Return [x, y] of the center of cell containing provided text 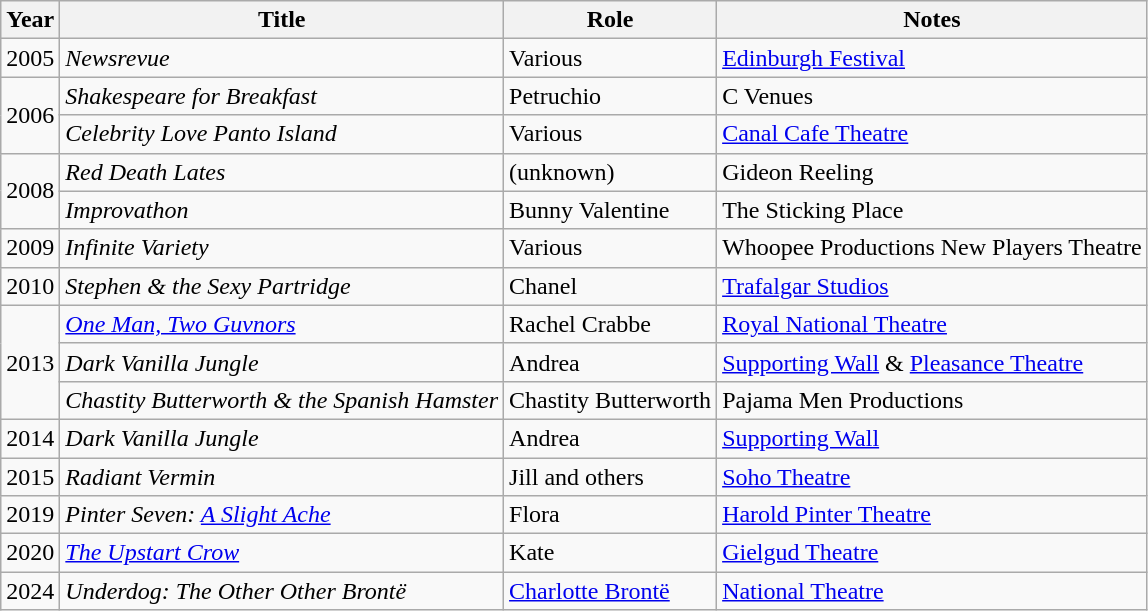
One Man, Two Guvnors [282, 324]
Pinter Seven: A Slight Ache [282, 515]
Role [610, 20]
Kate [610, 553]
2008 [30, 191]
2013 [30, 362]
Chastity Butterworth [610, 400]
Stephen & the Sexy Partridge [282, 286]
Gideon Reeling [932, 172]
Supporting Wall & Pleasance Theatre [932, 362]
Chastity Butterworth & the Spanish Hamster [282, 400]
2024 [30, 591]
Notes [932, 20]
Canal Cafe Theatre [932, 134]
2020 [30, 553]
C Venues [932, 96]
2010 [30, 286]
Flora [610, 515]
Jill and others [610, 477]
Radiant Vermin [282, 477]
Supporting Wall [932, 438]
(unknown) [610, 172]
Title [282, 20]
The Upstart Crow [282, 553]
Pajama Men Productions [932, 400]
Chanel [610, 286]
Charlotte Brontë [610, 591]
Rachel Crabbe [610, 324]
Gielgud Theatre [932, 553]
Shakespeare for Breakfast [282, 96]
2009 [30, 248]
Harold Pinter Theatre [932, 515]
Infinite Variety [282, 248]
2015 [30, 477]
Red Death Lates [282, 172]
Bunny Valentine [610, 210]
2005 [30, 58]
Edinburgh Festival [932, 58]
Trafalgar Studios [932, 286]
The Sticking Place [932, 210]
Petruchio [610, 96]
Newsrevue [282, 58]
Whoopee Productions New Players Theatre [932, 248]
2006 [30, 115]
Improvathon [282, 210]
Year [30, 20]
2014 [30, 438]
Royal National Theatre [932, 324]
2019 [30, 515]
National Theatre [932, 591]
Celebrity Love Panto Island [282, 134]
Underdog: The Other Other Brontë [282, 591]
Soho Theatre [932, 477]
